Scan for the cell matching the given text and deliver its (x, y) coordinate at center. 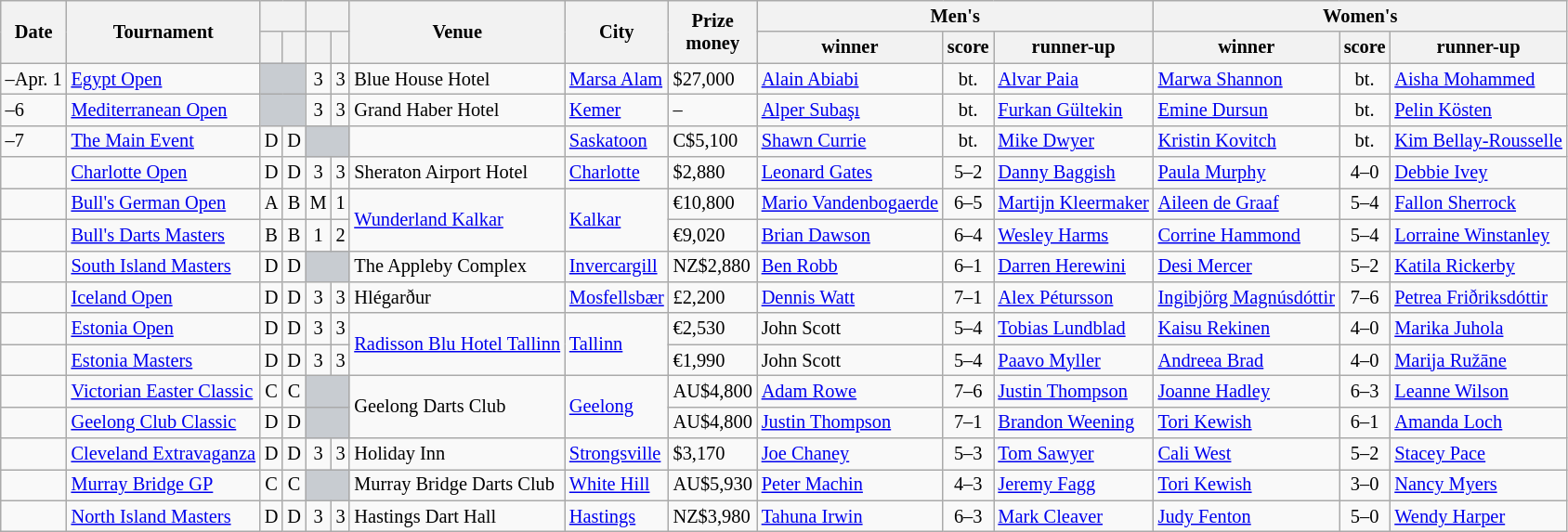
Alain Abiabi (850, 79)
Tobias Lundblad (1074, 329)
Iceland Open (163, 297)
– (713, 110)
Paula Murphy (1247, 173)
Mark Cleaver (1074, 516)
Bull's German Open (163, 203)
Cleveland Extravaganza (163, 454)
Leonard Gates (850, 173)
Charlotte Open (163, 173)
–6 (33, 110)
Kristin Kovitch (1247, 141)
Furkan Gültekin (1074, 110)
Invercargill (617, 266)
A (271, 203)
Brian Dawson (850, 235)
Peter Machin (850, 485)
5–3 (968, 454)
Joanne Hadley (1247, 391)
Hlégarður (457, 297)
Tom Sawyer (1074, 454)
South Island Masters (163, 266)
Mosfellsbær (617, 297)
Cali West (1247, 454)
Aileen de Graaf (1247, 203)
Marsa Alam (617, 79)
Petrea Friðriksdóttir (1478, 297)
Saskatoon (617, 141)
North Island Masters (163, 516)
Marika Juhola (1478, 329)
Fallon Sherrock (1478, 203)
Danny Baggish (1074, 173)
The Main Event (163, 141)
M (319, 203)
Andreea Brad (1247, 360)
$27,000 (713, 79)
Amanda Loch (1478, 422)
Kemer (617, 110)
Charlotte (617, 173)
NZ$2,880 (713, 266)
Ben Robb (850, 266)
Corrine Hammond (1247, 235)
Wesley Harms (1074, 235)
Sheraton Airport Hotel (457, 173)
Tahuna Irwin (850, 516)
Women's (1360, 16)
€1,990 (713, 360)
Strongsville (617, 454)
€9,020 (713, 235)
Shawn Currie (850, 141)
Wunderland Kalkar (457, 219)
Bull's Darts Masters (163, 235)
€2,530 (713, 329)
–Apr. 1 (33, 79)
–7 (33, 141)
Debbie Ivey (1478, 173)
Wendy Harper (1478, 516)
Emine Dursun (1247, 110)
Lorraine Winstanley (1478, 235)
Judy Fenton (1247, 516)
Katila Rickerby (1478, 266)
Egypt Open (163, 79)
Mike Dwyer (1074, 141)
6–5 (968, 203)
Alvar Paia (1074, 79)
City (617, 32)
Prizemoney (713, 32)
Martijn Kleermaker (1074, 203)
Men's (955, 16)
The Appleby Complex (457, 266)
Kalkar (617, 219)
Blue House Hotel (457, 79)
Alex Pétursson (1074, 297)
Murray Bridge Darts Club (457, 485)
Geelong (617, 407)
Hastings Dart Hall (457, 516)
Estonia Open (163, 329)
Victorian Easter Classic (163, 391)
$3,170 (713, 454)
Grand Haber Hotel (457, 110)
Murray Bridge GP (163, 485)
Brandon Weening (1074, 422)
€10,800 (713, 203)
Geelong Club Classic (163, 422)
Venue (457, 32)
Pelin Kösten (1478, 110)
Holiday Inn (457, 454)
Mario Vandenbogaerde (850, 203)
Estonia Masters (163, 360)
AU$5,930 (713, 485)
Nancy Myers (1478, 485)
White Hill (617, 485)
Stacey Pace (1478, 454)
Date (33, 32)
Hastings (617, 516)
Paavo Myller (1074, 360)
5–0 (1365, 516)
Leanne Wilson (1478, 391)
Marija Ružāne (1478, 360)
Ingibjörg Magnúsdóttir (1247, 297)
Joe Chaney (850, 454)
$2,880 (713, 173)
Desi Mercer (1247, 266)
Radisson Blu Hotel Tallinn (457, 344)
Marwa Shannon (1247, 79)
6–4 (968, 235)
C$5,100 (713, 141)
2 (341, 235)
Adam Rowe (850, 391)
Aisha Mohammed (1478, 79)
Tournament (163, 32)
£2,200 (713, 297)
Kaisu Rekinen (1247, 329)
4–3 (968, 485)
NZ$3,980 (713, 516)
Darren Herewini (1074, 266)
Jeremy Fagg (1074, 485)
Mediterranean Open (163, 110)
Alper Subaşı (850, 110)
3–0 (1365, 485)
Dennis Watt (850, 297)
Geelong Darts Club (457, 407)
Kim Bellay-Rousselle (1478, 141)
Tallinn (617, 344)
